Return the [X, Y] coordinate for the center point of the cell that contains the specified text.  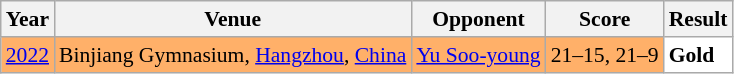
Gold [698, 55]
Venue [232, 19]
Year [28, 19]
21–15, 21–9 [605, 55]
Opponent [478, 19]
Binjiang Gymnasium, Hangzhou, China [232, 55]
Score [605, 19]
2022 [28, 55]
Yu Soo-young [478, 55]
Result [698, 19]
